Find where the given text appears and provide that cell's center as (X, Y) coordinate. 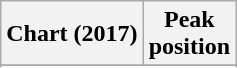
Chart (2017) (72, 34)
Peakposition (189, 34)
